Find where the given text appears and provide that cell's center as (X, Y) coordinate. 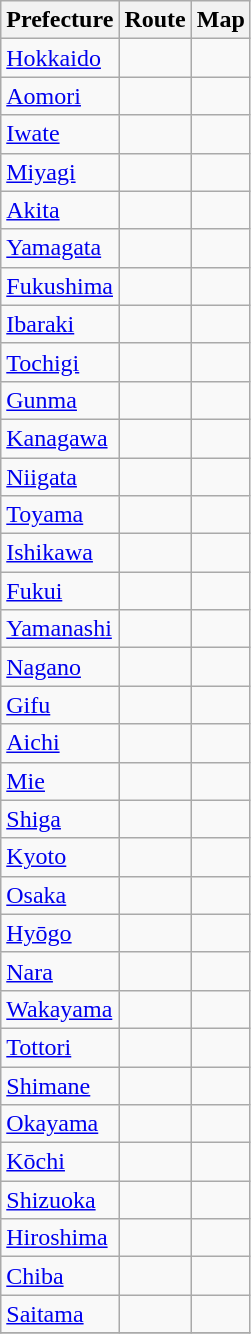
Toyama (60, 515)
Yamanashi (60, 629)
Hyōgo (60, 933)
Nara (60, 971)
Akita (60, 210)
Osaka (60, 895)
Ishikawa (60, 553)
Mie (60, 781)
Fukui (60, 591)
Saitama (60, 1314)
Fukushima (60, 286)
Shimane (60, 1085)
Gifu (60, 705)
Wakayama (60, 1009)
Shiga (60, 819)
Hokkaido (60, 58)
Ibaraki (60, 324)
Tottori (60, 1047)
Aomori (60, 96)
Gunma (60, 400)
Route (155, 20)
Hiroshima (60, 1238)
Kyoto (60, 857)
Okayama (60, 1124)
Niigata (60, 477)
Shizuoka (60, 1200)
Yamagata (60, 248)
Tochigi (60, 362)
Aichi (60, 743)
Nagano (60, 667)
Kanagawa (60, 438)
Chiba (60, 1276)
Iwate (60, 134)
Prefecture (60, 20)
Miyagi (60, 172)
Kōchi (60, 1162)
Map (220, 20)
